Output the [X, Y] coordinate of the center of the cell containing the given text.  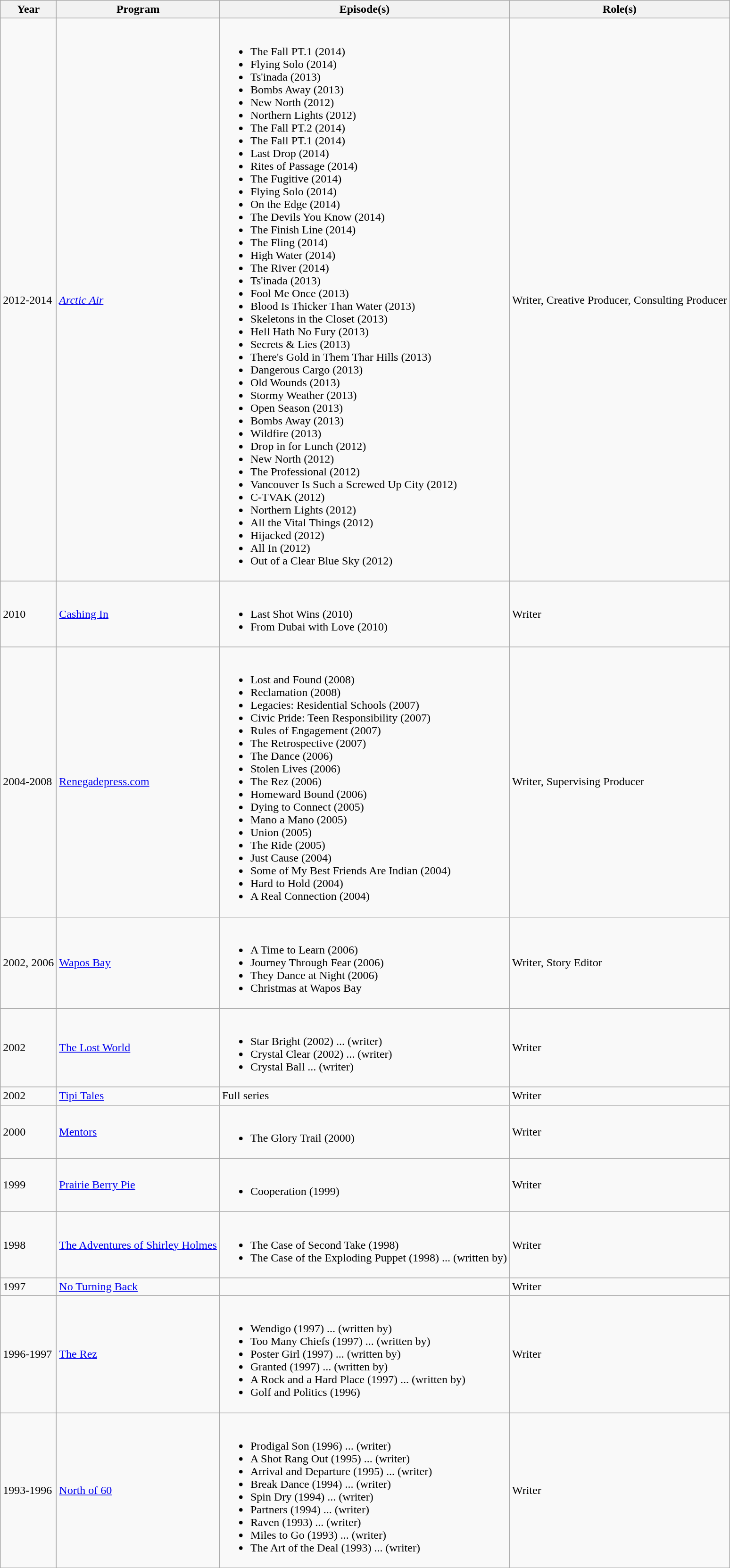
2012-2014 [28, 300]
1997 [28, 1286]
The Glory Trail (2000) [364, 1132]
Prairie Berry Pie [138, 1185]
North of 60 [138, 1490]
Cashing In [138, 614]
Role(s) [620, 9]
The Lost World [138, 1048]
Year [28, 9]
Arctic Air [138, 300]
Tipi Tales [138, 1096]
Mentors [138, 1132]
1999 [28, 1185]
1996-1997 [28, 1354]
The Rez [138, 1354]
The Case of Second Take (1998)The Case of the Exploding Puppet (1998) ... (written by) [364, 1244]
2010 [28, 614]
Writer, Supervising Producer [620, 782]
1993-1996 [28, 1490]
Cooperation (1999) [364, 1185]
2004-2008 [28, 782]
Writer, Creative Producer, Consulting Producer [620, 300]
2002, 2006 [28, 962]
Writer, Story Editor [620, 962]
No Turning Back [138, 1286]
Wapos Bay [138, 962]
Full series [364, 1096]
Episode(s) [364, 9]
Star Bright (2002) ... (writer)Crystal Clear (2002) ... (writer)Crystal Ball ... (writer) [364, 1048]
1998 [28, 1244]
Renegadepress.com [138, 782]
A Time to Learn (2006)Journey Through Fear (2006)They Dance at Night (2006)Christmas at Wapos Bay [364, 962]
Last Shot Wins (2010)From Dubai with Love (2010) [364, 614]
2000 [28, 1132]
Program [138, 9]
The Adventures of Shirley Holmes [138, 1244]
